Find where the given text appears and provide that cell's center as [X, Y] coordinate. 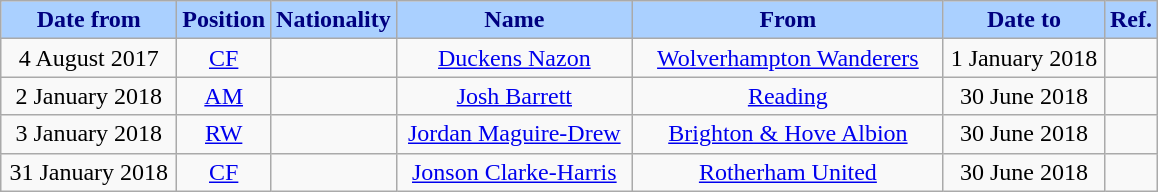
Wolverhampton Wanderers [788, 58]
31 January 2018 [89, 172]
Jordan Maguire-Drew [514, 134]
Position [224, 20]
Name [514, 20]
Reading [788, 96]
Date from [89, 20]
Ref. [1130, 20]
RW [224, 134]
AM [224, 96]
Rotherham United [788, 172]
Josh Barrett [514, 96]
Date to [1024, 20]
Jonson Clarke-Harris [514, 172]
Duckens Nazon [514, 58]
4 August 2017 [89, 58]
From [788, 20]
2 January 2018 [89, 96]
1 January 2018 [1024, 58]
Nationality [334, 20]
3 January 2018 [89, 134]
Brighton & Hove Albion [788, 134]
